Output the (X, Y) coordinate of the center of the cell containing the given text.  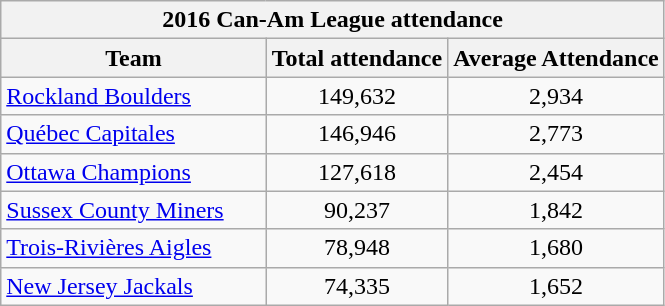
Sussex County Miners (134, 210)
New Jersey Jackals (134, 286)
127,618 (357, 172)
1,680 (556, 248)
1,652 (556, 286)
146,946 (357, 134)
2,454 (556, 172)
2,934 (556, 96)
Rockland Boulders (134, 96)
Total attendance (357, 58)
Team (134, 58)
1,842 (556, 210)
90,237 (357, 210)
78,948 (357, 248)
2016 Can-Am League attendance (332, 20)
Trois-Rivières Aigles (134, 248)
149,632 (357, 96)
2,773 (556, 134)
Average Attendance (556, 58)
74,335 (357, 286)
Ottawa Champions (134, 172)
Québec Capitales (134, 134)
